Provide the [X, Y] coordinate of the cell's center where the given text is located.  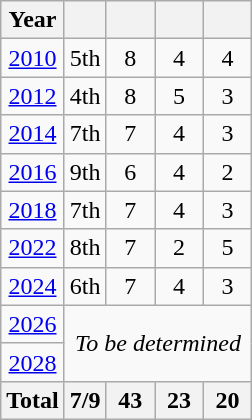
2026 [33, 324]
2018 [33, 210]
2028 [33, 362]
6th [85, 286]
6 [130, 172]
8th [85, 248]
Total [33, 400]
2022 [33, 248]
2010 [33, 58]
2024 [33, 286]
20 [228, 400]
5th [85, 58]
9th [85, 172]
7/9 [85, 400]
4th [85, 96]
To be determined [158, 343]
Year [33, 20]
43 [130, 400]
2014 [33, 134]
2016 [33, 172]
23 [180, 400]
2012 [33, 96]
